For the text-containing cell, return its midpoint in [x, y] coordinate format. 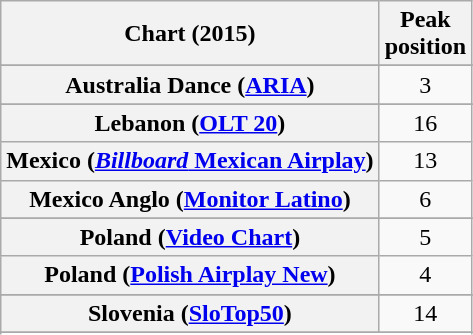
4 [425, 275]
Poland (Polish Airplay New) [190, 275]
Chart (2015) [190, 34]
6 [425, 199]
Poland (Video Chart) [190, 237]
Slovenia (SloTop50) [190, 313]
16 [425, 123]
Mexico Anglo (Monitor Latino) [190, 199]
Peakposition [425, 34]
Australia Dance (ARIA) [190, 85]
Mexico (Billboard Mexican Airplay) [190, 161]
13 [425, 161]
Lebanon (OLT 20) [190, 123]
14 [425, 313]
3 [425, 85]
5 [425, 237]
